Identify which cell holds the provided text, then report its (X, Y) central coordinate. 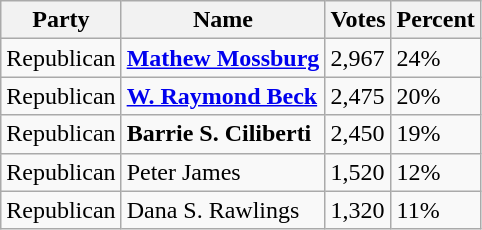
2,450 (358, 134)
Party (61, 20)
Peter James (223, 172)
11% (436, 210)
1,520 (358, 172)
24% (436, 58)
Name (223, 20)
Mathew Mossburg (223, 58)
20% (436, 96)
Percent (436, 20)
2,967 (358, 58)
12% (436, 172)
19% (436, 134)
Barrie S. Ciliberti (223, 134)
2,475 (358, 96)
Votes (358, 20)
Dana S. Rawlings (223, 210)
W. Raymond Beck (223, 96)
1,320 (358, 210)
